Extract the [X, Y] coordinate from the center of the cell holding the provided text.  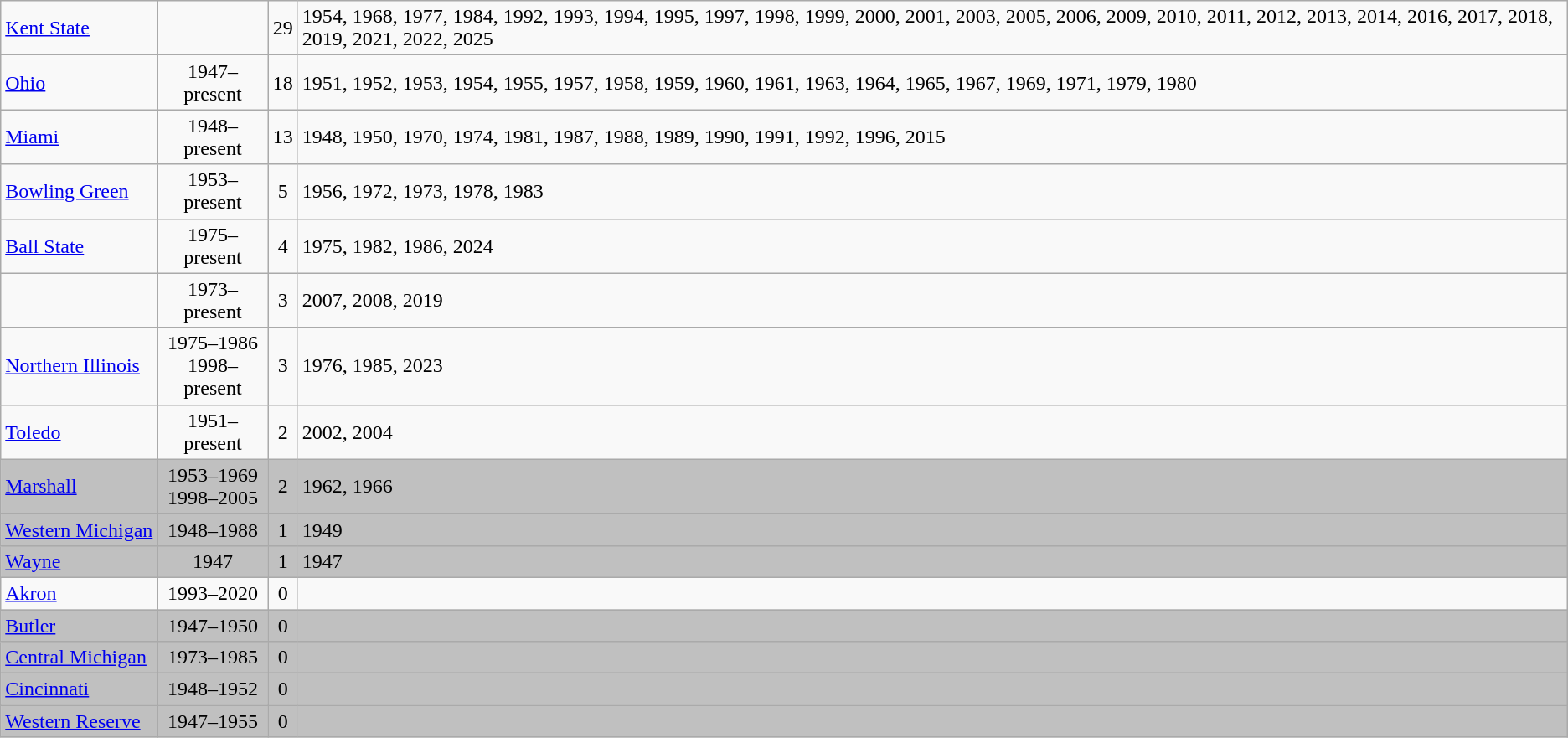
29 [283, 28]
Bowling Green [79, 191]
1993–2020 [213, 593]
Toledo [79, 432]
1948–1988 [213, 529]
Cincinnati [79, 689]
Wayne [79, 561]
Ball State [79, 246]
Butler [79, 626]
1976, 1985, 2023 [932, 366]
1953–present [213, 191]
4 [283, 246]
13 [283, 137]
2007, 2008, 2019 [932, 300]
1947–1950 [213, 626]
1951, 1952, 1953, 1954, 1955, 1957, 1958, 1959, 1960, 1961, 1963, 1964, 1965, 1967, 1969, 1971, 1979, 1980 [932, 82]
Western Michigan [79, 529]
1975–present [213, 246]
1975, 1982, 1986, 2024 [932, 246]
1962, 1966 [932, 486]
1973–present [213, 300]
1953–19691998–2005 [213, 486]
18 [283, 82]
1973–1985 [213, 658]
1947–1955 [213, 721]
1948–1952 [213, 689]
Ohio [79, 82]
5 [283, 191]
Miami [79, 137]
1951–present [213, 432]
Central Michigan [79, 658]
2002, 2004 [932, 432]
1949 [932, 529]
1948–present [213, 137]
Marshall [79, 486]
Western Reserve [79, 721]
1956, 1972, 1973, 1978, 1983 [932, 191]
1947–present [213, 82]
Kent State [79, 28]
Akron [79, 593]
1948, 1950, 1970, 1974, 1981, 1987, 1988, 1989, 1990, 1991, 1992, 1996, 2015 [932, 137]
Northern Illinois [79, 366]
1975–19861998–present [213, 366]
